Search for the cell housing the specified text and yield its (x, y) center coordinate. 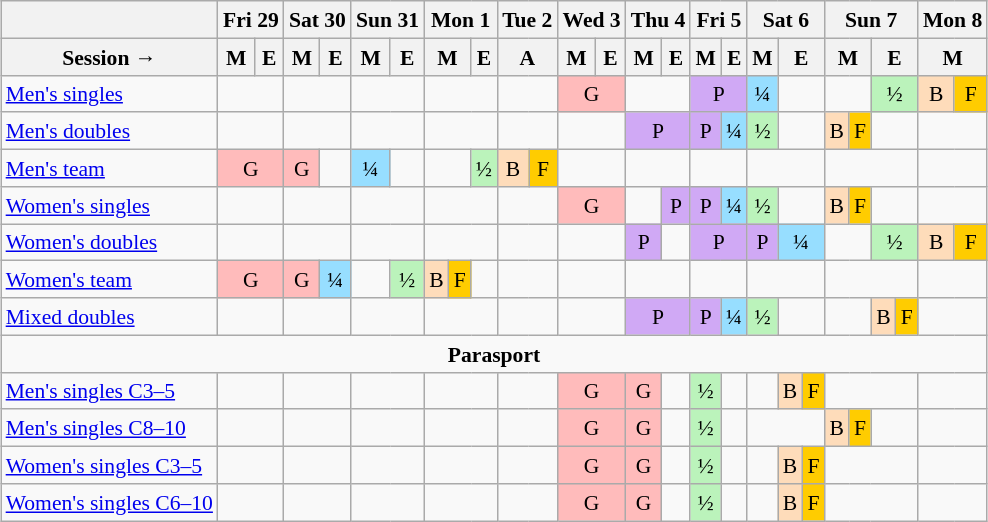
Sat 6 (786, 20)
Thu 4 (658, 20)
Men's team (110, 168)
Sun 31 (388, 20)
Women's singles (110, 204)
Fri 5 (718, 20)
Parasport (494, 354)
Sat 30 (318, 20)
Wed 3 (591, 20)
Sun 7 (870, 20)
Women's singles C6–10 (110, 502)
Mon 8 (952, 20)
Women's team (110, 280)
A (527, 56)
Men's singles (110, 94)
Mon 1 (460, 20)
Women's doubles (110, 242)
Tue 2 (527, 20)
Men's singles C3–5 (110, 390)
Men's singles C8–10 (110, 428)
Fri 29 (251, 20)
Men's doubles (110, 130)
Session → (110, 56)
Women's singles C3–5 (110, 464)
Mixed doubles (110, 316)
